Capture the cell that displays the provided text and extract its (x, y) central coordinate. 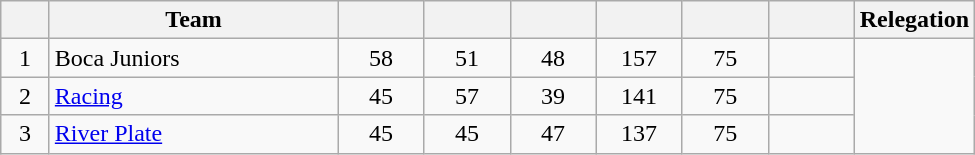
Boca Juniors (194, 58)
39 (553, 96)
137 (639, 134)
River Plate (194, 134)
Team (194, 20)
58 (381, 58)
57 (467, 96)
51 (467, 58)
Relegation (914, 20)
2 (26, 96)
141 (639, 96)
3 (26, 134)
157 (639, 58)
48 (553, 58)
1 (26, 58)
47 (553, 134)
Racing (194, 96)
